Extract the [x, y] coordinate from the center of the cell holding the provided text.  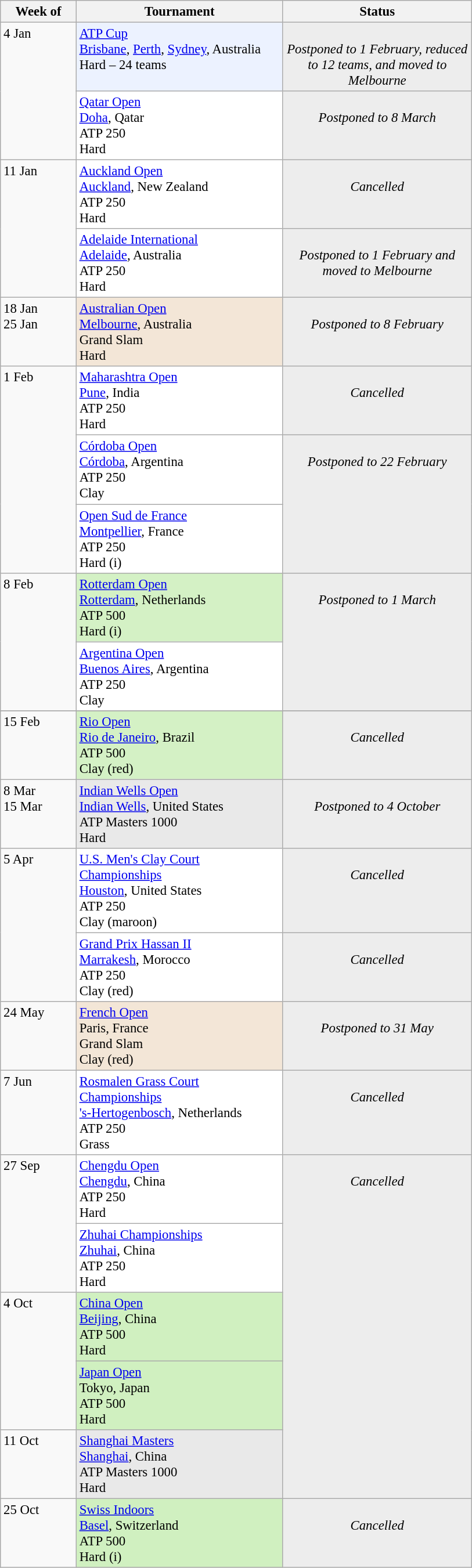
Rio OpenRio de Janeiro, BrazilATP 500Clay (red) [179, 745]
11 Jan [38, 229]
Postponed to 4 October [377, 814]
5 Apr [38, 925]
1 Feb [38, 470]
Maharashtra OpenPune, IndiaATP 250Hard [179, 402]
Australian OpenMelbourne, AustraliaGrand SlamHard [179, 332]
Open Sud de FranceMontpellier, FranceATP 250Hard (i) [179, 539]
Postponed to 1 February, reduced to 12 teams, and moved to Melbourne [377, 57]
4 Jan [38, 92]
Indian Wells OpenIndian Wells, United StatesATP Masters 1000Hard [179, 814]
ATP CupBrisbane, Perth, Sydney, AustraliaHard – 24 teams [179, 57]
Shanghai MastersShanghai, ChinaATP Masters 1000Hard [179, 1465]
Status [377, 12]
Adelaide InternationalAdelaide, AustraliaATP 250Hard [179, 263]
U.S. Men's Clay Court ChampionshipsHouston, United StatesATP 250Clay (maroon) [179, 891]
Auckland OpenAuckland, New ZealandATP 250Hard [179, 195]
Argentina OpenBuenos Aires, Argentina ATP 250Clay [179, 677]
Córdoba OpenCórdoba, ArgentinaATP 250Clay [179, 470]
15 Feb [38, 745]
8 Feb [38, 642]
Zhuhai ChampionshipsZhuhai, ChinaATP 250Hard [179, 1258]
Postponed to 8 February [377, 332]
Rosmalen Grass Court Championships's-Hertogenbosch, NetherlandsATP 250Grass [179, 1112]
24 May [38, 1036]
Swiss IndoorsBasel, SwitzerlandATP 500Hard (i) [179, 1533]
Grand Prix Hassan IIMarrakesh, MoroccoATP 250Clay (red) [179, 967]
27 Sep [38, 1223]
8 Mar15 Mar [38, 814]
Japan OpenTokyo, JapanATP 500Hard [179, 1396]
French OpenParis, FranceGrand SlamClay (red) [179, 1036]
Week of [38, 12]
Postponed to 22 February [377, 504]
4 Oct [38, 1361]
Postponed to 31 May [377, 1036]
Qatar OpenDoha, Qatar ATP 250Hard [179, 125]
China OpenBeijing, ChinaATP 500Hard [179, 1327]
Rotterdam OpenRotterdam, NetherlandsATP 500Hard (i) [179, 607]
7 Jun [38, 1112]
Chengdu OpenChengdu, ChinaATP 250Hard [179, 1190]
Postponed to 8 March [377, 125]
25 Oct [38, 1533]
Tournament [179, 12]
18 Jan25 Jan [38, 332]
Postponed to 1 March [377, 642]
Postponed to 1 February and moved to Melbourne [377, 263]
11 Oct [38, 1465]
